Determine the (x, y) coordinate at the center of the cell enclosing the given text.  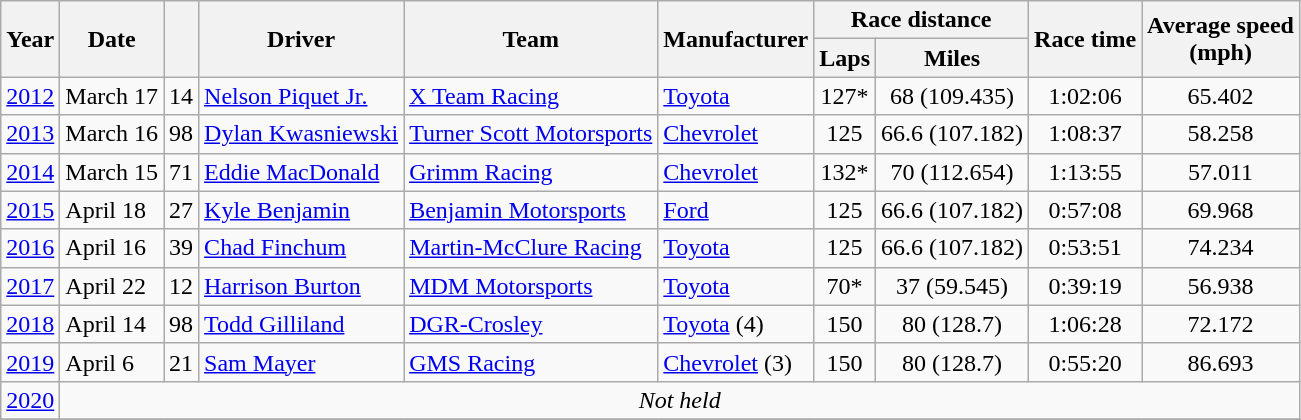
Miles (952, 58)
Chevrolet (3) (736, 362)
April 6 (112, 362)
39 (182, 248)
Race time (1086, 39)
2012 (30, 96)
132* (845, 172)
Chad Finchum (302, 248)
68 (109.435) (952, 96)
Eddie MacDonald (302, 172)
1:13:55 (1086, 172)
37 (59.545) (952, 286)
Race distance (922, 20)
Manufacturer (736, 39)
Not held (680, 400)
21 (182, 362)
0:55:20 (1086, 362)
Grimm Racing (531, 172)
Benjamin Motorsports (531, 210)
Average speed(mph) (1221, 39)
0:39:19 (1086, 286)
12 (182, 286)
70* (845, 286)
Team (531, 39)
Nelson Piquet Jr. (302, 96)
April 22 (112, 286)
Year (30, 39)
72.172 (1221, 324)
2013 (30, 134)
GMS Racing (531, 362)
2017 (30, 286)
Laps (845, 58)
March 17 (112, 96)
DGR-Crosley (531, 324)
Date (112, 39)
0:57:08 (1086, 210)
Kyle Benjamin (302, 210)
MDM Motorsports (531, 286)
2020 (30, 400)
1:02:06 (1086, 96)
Sam Mayer (302, 362)
71 (182, 172)
Dylan Kwasniewski (302, 134)
X Team Racing (531, 96)
57.011 (1221, 172)
1:06:28 (1086, 324)
March 16 (112, 134)
March 15 (112, 172)
2014 (30, 172)
2015 (30, 210)
127* (845, 96)
0:53:51 (1086, 248)
Todd Gilliland (302, 324)
2016 (30, 248)
74.234 (1221, 248)
April 18 (112, 210)
1:08:37 (1086, 134)
58.258 (1221, 134)
Toyota (4) (736, 324)
14 (182, 96)
2018 (30, 324)
April 16 (112, 248)
2019 (30, 362)
Martin-McClure Racing (531, 248)
65.402 (1221, 96)
86.693 (1221, 362)
56.938 (1221, 286)
69.968 (1221, 210)
Driver (302, 39)
April 14 (112, 324)
Turner Scott Motorsports (531, 134)
70 (112.654) (952, 172)
Harrison Burton (302, 286)
27 (182, 210)
Ford (736, 210)
